Identify which cell holds the provided text, then report its (x, y) central coordinate. 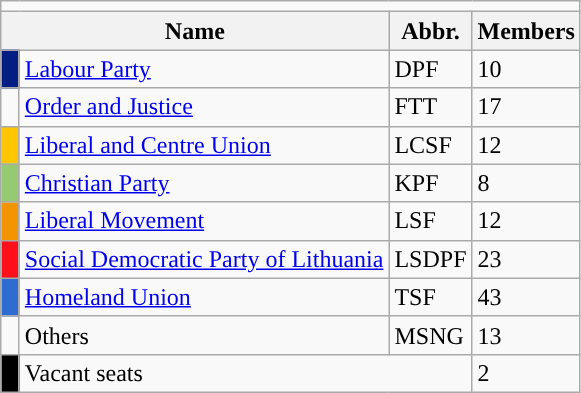
LSDPF (430, 259)
Liberal Movement (204, 221)
Labour Party (204, 69)
Christian Party (204, 183)
Members (526, 31)
Liberal and Centre Union (204, 145)
FTT (430, 107)
43 (526, 297)
Vacant seats (246, 373)
DPF (430, 69)
13 (526, 335)
2 (526, 373)
Abbr. (430, 31)
KPF (430, 183)
LSF (430, 221)
10 (526, 69)
8 (526, 183)
17 (526, 107)
Order and Justice (204, 107)
Name (195, 31)
23 (526, 259)
MSNG (430, 335)
LCSF (430, 145)
Social Democratic Party of Lithuania (204, 259)
Others (204, 335)
TSF (430, 297)
Homeland Union (204, 297)
